Search for the cell housing the specified text and yield its (X, Y) center coordinate. 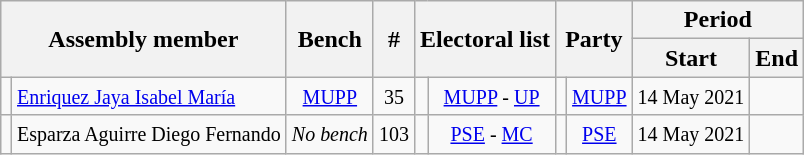
PSE (600, 134)
103 (394, 134)
Bench (330, 39)
Period (718, 20)
Assembly member (143, 39)
No bench (330, 134)
Electoral list (484, 39)
# (394, 39)
Enriquez Jaya Isabel María (148, 96)
PSE - MC (492, 134)
End (777, 58)
Esparza Aguirre Diego Fernando (148, 134)
35 (394, 96)
Start (691, 58)
Party (594, 39)
MUPP - UP (492, 96)
